Output the (X, Y) coordinate of the center of the cell containing the given text.  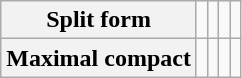
Maximal compact (99, 58)
Split form (99, 20)
